For the text-containing cell, return its midpoint in [x, y] coordinate format. 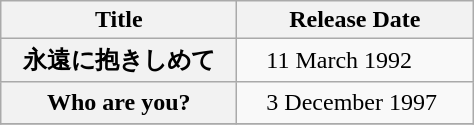
永遠に抱きしめて [119, 60]
3 December 1997 [355, 102]
Release Date [355, 20]
Title [119, 20]
Who are you? [119, 102]
11 March 1992 [355, 60]
